Scan for the cell matching the given text and deliver its [X, Y] coordinate at center. 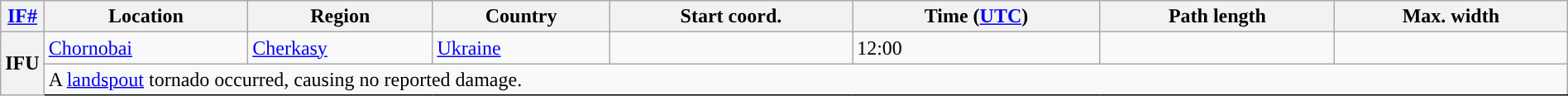
Start coord. [731, 17]
Cherkasy [341, 48]
A landspout tornado occurred, causing no reported damage. [806, 79]
Ukraine [521, 48]
IFU [22, 64]
IF# [22, 17]
Chornobai [146, 48]
Location [146, 17]
Path length [1217, 17]
12:00 [977, 48]
Region [341, 17]
Country [521, 17]
Time (UTC) [977, 17]
Max. width [1451, 17]
